Return (x, y) of the center of cell containing provided text 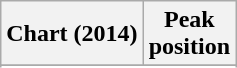
Peakposition (189, 34)
Chart (2014) (72, 34)
